Provide the (X, Y) coordinate of the cell's center where the given text is located.  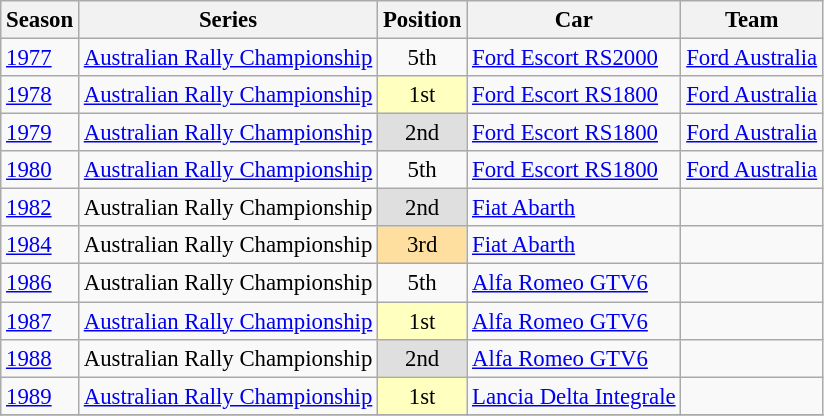
1987 (40, 321)
1988 (40, 358)
Lancia Delta Integrale (574, 396)
3rd (422, 245)
1978 (40, 95)
1982 (40, 208)
Position (422, 20)
Series (228, 20)
1980 (40, 170)
1986 (40, 283)
1979 (40, 133)
Team (752, 20)
Season (40, 20)
Car (574, 20)
1984 (40, 245)
1989 (40, 396)
1977 (40, 58)
Ford Escort RS2000 (574, 58)
